Determine the (X, Y) coordinate at the center of the cell enclosing the given text.  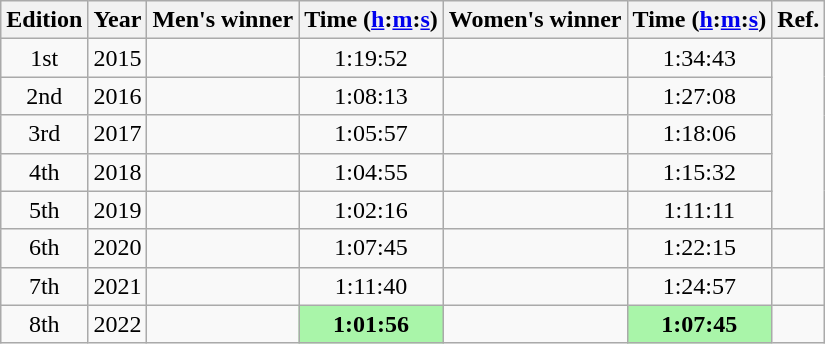
2022 (118, 324)
1:27:08 (700, 96)
1:19:52 (372, 58)
Ref. (798, 20)
1:11:11 (700, 210)
2019 (118, 210)
2016 (118, 96)
1:18:06 (700, 134)
1st (44, 58)
6th (44, 248)
5th (44, 210)
1:22:15 (700, 248)
2015 (118, 58)
Women's winner (535, 20)
4th (44, 172)
2021 (118, 286)
1:15:32 (700, 172)
1:11:40 (372, 286)
Year (118, 20)
2020 (118, 248)
1:08:13 (372, 96)
1:05:57 (372, 134)
1:24:57 (700, 286)
1:34:43 (700, 58)
8th (44, 324)
1:04:55 (372, 172)
1:01:56 (372, 324)
3rd (44, 134)
2018 (118, 172)
Men's winner (223, 20)
Edition (44, 20)
2017 (118, 134)
7th (44, 286)
2nd (44, 96)
1:02:16 (372, 210)
